Find where the given text appears and provide that cell's center as [x, y] coordinate. 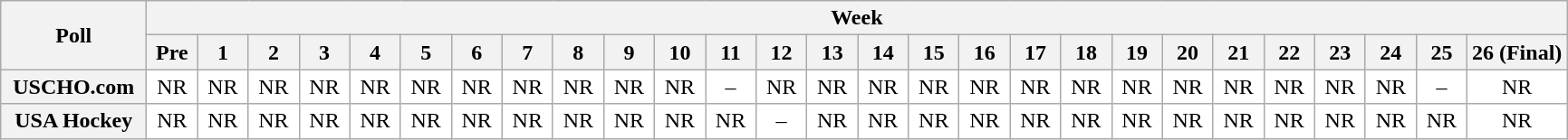
23 [1340, 52]
9 [629, 52]
25 [1441, 52]
3 [324, 52]
11 [730, 52]
5 [426, 52]
15 [934, 52]
4 [375, 52]
USA Hockey [74, 121]
14 [883, 52]
12 [782, 52]
6 [476, 52]
7 [527, 52]
19 [1137, 52]
20 [1188, 52]
18 [1086, 52]
17 [1035, 52]
10 [679, 52]
Week [857, 18]
24 [1390, 52]
Pre [172, 52]
22 [1289, 52]
Poll [74, 35]
2 [274, 52]
16 [985, 52]
26 (Final) [1516, 52]
USCHO.com [74, 87]
8 [578, 52]
21 [1238, 52]
13 [832, 52]
1 [223, 52]
